Find where the given text appears and provide that cell's center as (X, Y) coordinate. 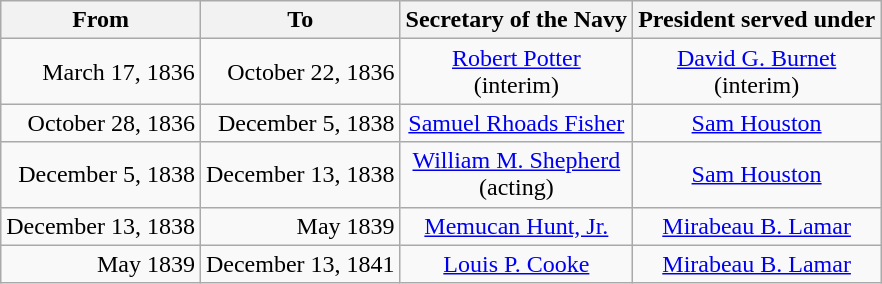
October 22, 1836 (300, 72)
Secretary of the Navy (516, 20)
October 28, 1836 (101, 123)
Louis P. Cooke (516, 264)
David G. Burnet (interim) (757, 72)
Memucan Hunt, Jr. (516, 226)
March 17, 1836 (101, 72)
December 13, 1841 (300, 264)
Samuel Rhoads Fisher (516, 123)
To (300, 20)
William M. Shepherd (acting) (516, 174)
President served under (757, 20)
Robert Potter(interim) (516, 72)
From (101, 20)
